Scan for the cell matching the given text and deliver its [X, Y] coordinate at center. 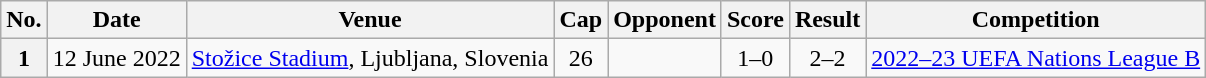
Opponent [665, 20]
2–2 [827, 58]
Venue [370, 20]
1–0 [755, 58]
Stožice Stadium, Ljubljana, Slovenia [370, 58]
1 [24, 58]
Cap [581, 20]
Date [116, 20]
Result [827, 20]
Competition [1036, 20]
26 [581, 58]
No. [24, 20]
Score [755, 20]
2022–23 UEFA Nations League B [1036, 58]
12 June 2022 [116, 58]
